Return [x, y] of the center of cell containing provided text 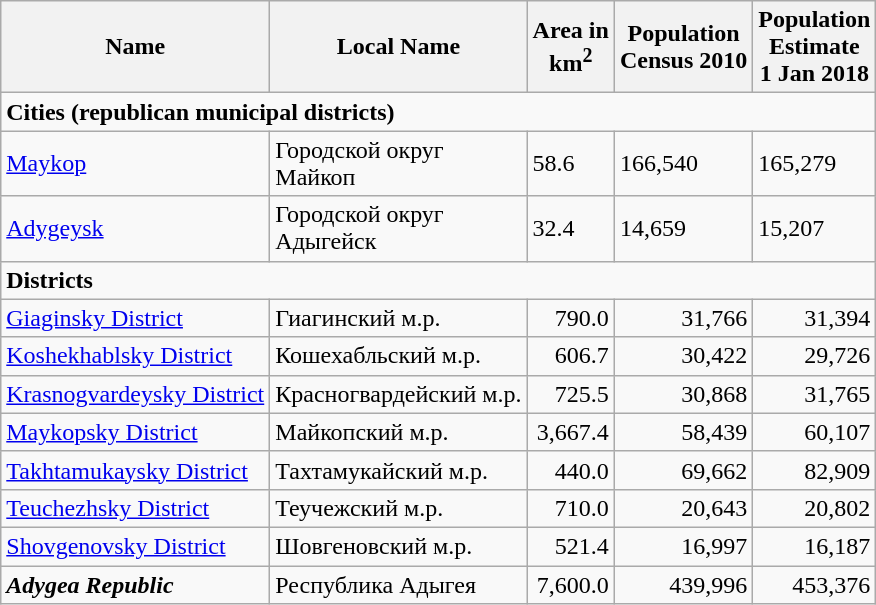
Takhtamukaysky District [136, 470]
166,540 [683, 164]
Шовгеновский м.р. [398, 546]
16,187 [814, 546]
Name [136, 47]
29,726 [814, 356]
30,422 [683, 356]
710.0 [570, 508]
725.5 [570, 394]
16,997 [683, 546]
60,107 [814, 432]
606.7 [570, 356]
30,868 [683, 394]
31,766 [683, 318]
440.0 [570, 470]
Теучежский м.р. [398, 508]
32.4 [570, 228]
Teuchezhsky District [136, 508]
7,600.0 [570, 585]
Тахтамукайский м.р. [398, 470]
Area inkm2 [570, 47]
Adygeysk [136, 228]
Districts [438, 280]
20,802 [814, 508]
Городской округ Адыгейск [398, 228]
58.6 [570, 164]
Local Name [398, 47]
Giaginsky District [136, 318]
Shovgenovsky District [136, 546]
Красногвардейский м.р. [398, 394]
31,394 [814, 318]
521.4 [570, 546]
PopulationEstimate1 Jan 2018 [814, 47]
Cities (republican municipal districts) [438, 112]
69,662 [683, 470]
3,667.4 [570, 432]
790.0 [570, 318]
453,376 [814, 585]
15,207 [814, 228]
Maykopsky District [136, 432]
Гиагинский м.р. [398, 318]
Maykop [136, 164]
PopulationCensus 2010 [683, 47]
Koshekhablsky District [136, 356]
14,659 [683, 228]
82,909 [814, 470]
Майкопский м.р. [398, 432]
20,643 [683, 508]
165,279 [814, 164]
Республика Адыгея [398, 585]
Кошехабльский м.р. [398, 356]
Adygea Republic [136, 585]
Krasnogvardeysky District [136, 394]
31,765 [814, 394]
58,439 [683, 432]
439,996 [683, 585]
Городской округ Майкоп [398, 164]
